For the text-containing cell, return its midpoint in [X, Y] coordinate format. 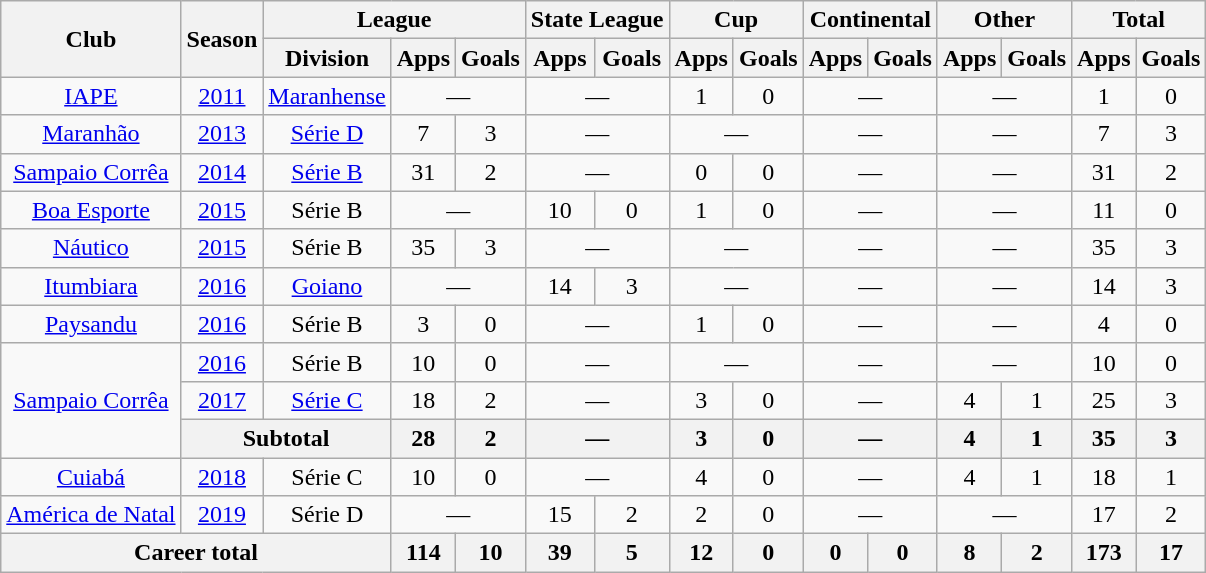
11 [1104, 210]
Goiano [327, 286]
League [394, 20]
Total [1139, 20]
5 [632, 553]
Club [91, 39]
15 [560, 515]
Náutico [91, 248]
Maranhão [91, 134]
Maranhense [327, 96]
Itumbiara [91, 286]
Cup [736, 20]
Paysandu [91, 324]
173 [1104, 553]
Continental [870, 20]
114 [423, 553]
Cuiabá [91, 477]
2011 [222, 96]
Subtotal [286, 438]
Other [1004, 20]
2018 [222, 477]
IAPE [91, 96]
2019 [222, 515]
Division [327, 58]
Career total [196, 553]
39 [560, 553]
Boa Esporte [91, 210]
28 [423, 438]
2013 [222, 134]
State League [597, 20]
Season [222, 39]
8 [969, 553]
2017 [222, 400]
2014 [222, 172]
América de Natal [91, 515]
12 [701, 553]
25 [1104, 400]
